Pinpoint the cell where the given text exists, returning its (X, Y) midpoint coordinate. 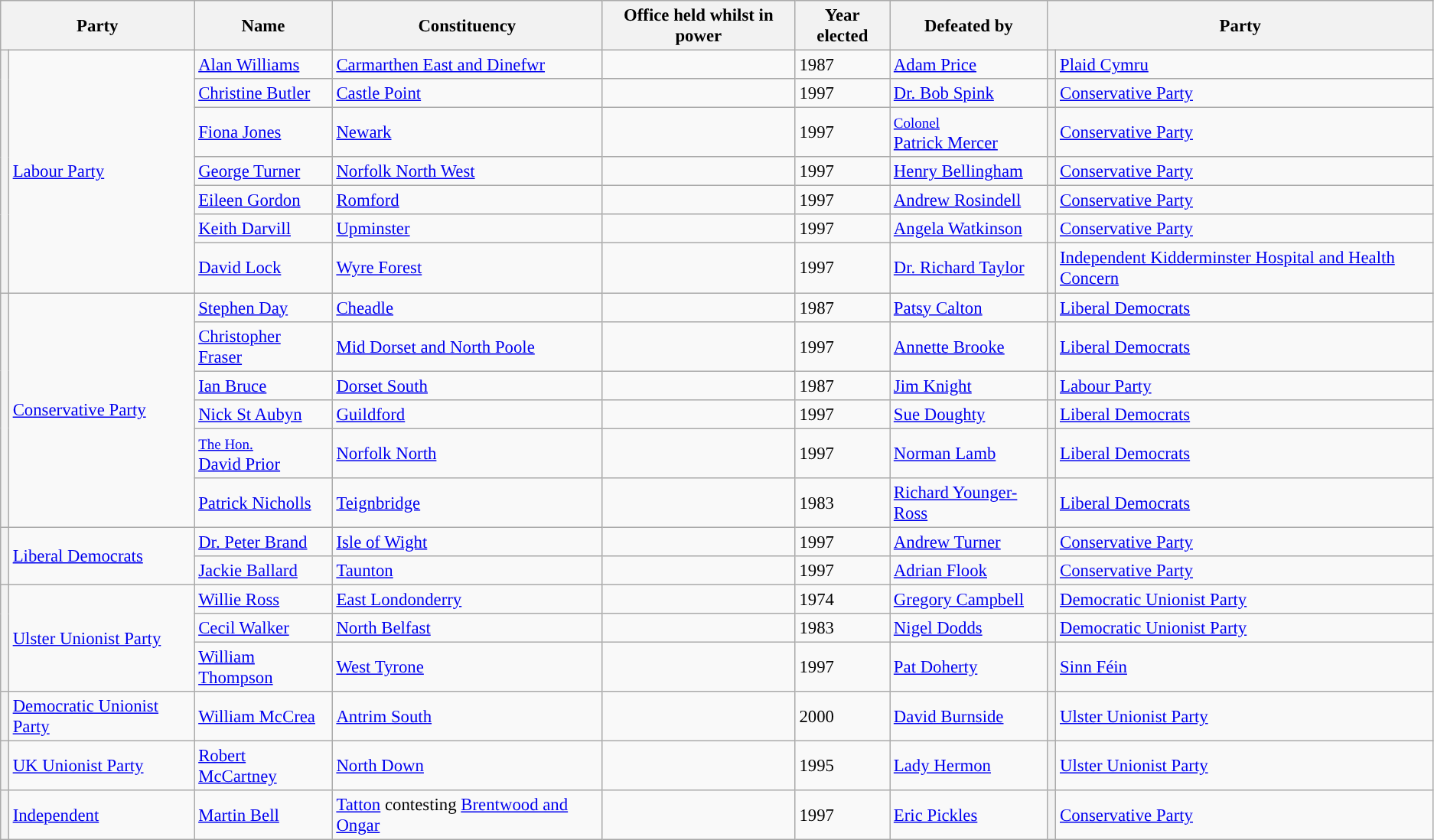
Dorset South (467, 386)
Name (263, 26)
Office held whilst in power (699, 26)
Sinn Féin (1244, 667)
Andrew Turner (969, 542)
Patsy Calton (969, 308)
Isle of Wight (467, 542)
Year elected (842, 26)
2000 (842, 716)
Eric Pickles (969, 816)
George Turner (263, 171)
Cecil Walker (263, 628)
North Belfast (467, 628)
Romford (467, 200)
Castle Point (467, 93)
Sue Doughty (969, 414)
Upminster (467, 229)
Constituency (467, 26)
Adrian Flook (969, 571)
Gregory Campbell (969, 599)
Tatton contesting Brentwood and Ongar (467, 816)
Defeated by (969, 26)
Wyre Forest (467, 268)
Annette Brooke (969, 346)
Adam Price (969, 65)
David Burnside (969, 716)
The Hon. David Prior (263, 453)
East Londonderry (467, 599)
Teignbridge (467, 503)
William Thompson (263, 667)
Plaid Cymru (1244, 65)
Fiona Jones (263, 133)
Jackie Ballard (263, 571)
Dr. Peter Brand (263, 542)
Nick St Aubyn (263, 414)
Norfolk North (467, 453)
Henry Bellingham (969, 171)
UK Unionist Party (101, 767)
Robert McCartney (263, 767)
Dr. Richard Taylor (969, 268)
Andrew Rosindell (969, 200)
Guildford (467, 414)
Eileen Gordon (263, 200)
Willie Ross (263, 599)
Pat Doherty (969, 667)
Keith Darvill (263, 229)
Alan Williams (263, 65)
David Lock (263, 268)
Stephen Day (263, 308)
Cheadle (467, 308)
West Tyrone (467, 667)
Nigel Dodds (969, 628)
1974 (842, 599)
Christopher Fraser (263, 346)
Patrick Nicholls (263, 503)
William McCrea (263, 716)
Independent (101, 816)
Norfolk North West (467, 171)
Norman Lamb (969, 453)
Carmarthen East and Dinefwr (467, 65)
Richard Younger-Ross (969, 503)
Martin Bell (263, 816)
Colonel Patrick Mercer (969, 133)
Dr. Bob Spink (969, 93)
Lady Hermon (969, 767)
Independent Kidderminster Hospital and Health Concern (1244, 268)
Christine Butler (263, 93)
1995 (842, 767)
Angela Watkinson (969, 229)
Antrim South (467, 716)
Mid Dorset and North Poole (467, 346)
North Down (467, 767)
Jim Knight (969, 386)
Taunton (467, 571)
Ian Bruce (263, 386)
Newark (467, 133)
